For the text-containing cell, return its midpoint in [X, Y] coordinate format. 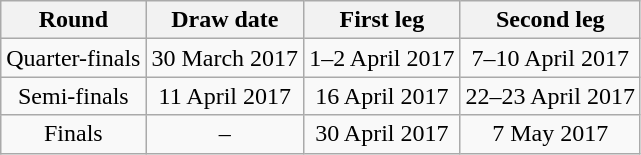
Quarter-finals [74, 58]
First leg [382, 20]
30 April 2017 [382, 134]
16 April 2017 [382, 96]
1–2 April 2017 [382, 58]
11 April 2017 [225, 96]
Finals [74, 134]
Round [74, 20]
– [225, 134]
30 March 2017 [225, 58]
7 May 2017 [550, 134]
7–10 April 2017 [550, 58]
Draw date [225, 20]
Semi-finals [74, 96]
Second leg [550, 20]
22–23 April 2017 [550, 96]
